Find where the given text appears and provide that cell's center as (X, Y) coordinate. 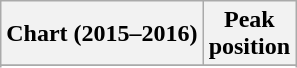
Peak position (249, 34)
Chart (2015–2016) (102, 34)
